Search for the cell housing the specified text and yield its (x, y) center coordinate. 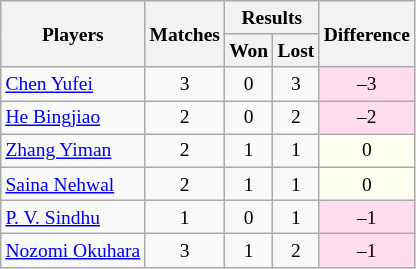
Results (272, 18)
Lost (296, 50)
Players (73, 34)
Chen Yufei (73, 84)
Difference (367, 34)
He Bingjiao (73, 118)
Nozomi Okuhara (73, 250)
–2 (367, 118)
Zhang Yiman (73, 150)
–3 (367, 84)
Saina Nehwal (73, 184)
Won (249, 50)
Matches (185, 34)
P. V. Sindhu (73, 216)
